Detect which cell encompasses the target text, then output its (X, Y) center coordinate. 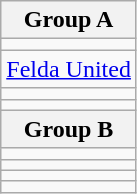
Group B (69, 129)
Group A (69, 20)
Felda United (69, 69)
